Detect which cell encompasses the target text, then output its [X, Y] center coordinate. 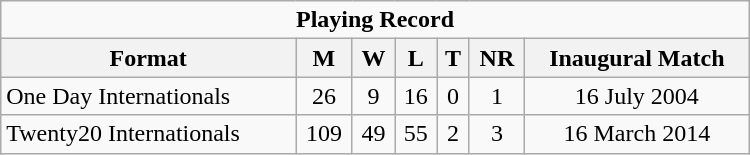
W [373, 58]
16 [416, 96]
T [454, 58]
One Day Internationals [148, 96]
16 March 2014 [636, 134]
49 [373, 134]
Format [148, 58]
NR [496, 58]
Twenty20 Internationals [148, 134]
Inaugural Match [636, 58]
0 [454, 96]
26 [324, 96]
109 [324, 134]
16 July 2004 [636, 96]
9 [373, 96]
2 [454, 134]
L [416, 58]
3 [496, 134]
Playing Record [375, 20]
1 [496, 96]
M [324, 58]
55 [416, 134]
